Locate the cell with the specified text and output its (X, Y) center coordinate. 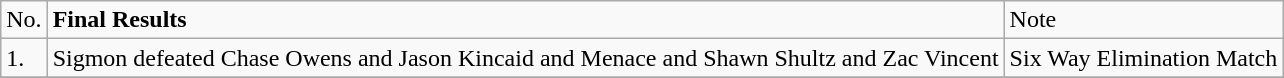
No. (24, 20)
Sigmon defeated Chase Owens and Jason Kincaid and Menace and Shawn Shultz and Zac Vincent (526, 58)
Six Way Elimination Match (1144, 58)
Final Results (526, 20)
Note (1144, 20)
1. (24, 58)
